Extract the (X, Y) coordinate from the center of the cell holding the provided text.  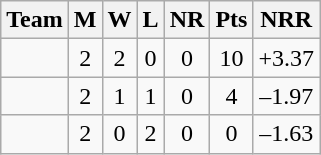
NR (187, 20)
W (120, 20)
10 (232, 58)
L (150, 20)
+3.37 (286, 58)
4 (232, 96)
NRR (286, 20)
–1.97 (286, 96)
Team (35, 20)
M (85, 20)
Pts (232, 20)
–1.63 (286, 134)
